Pinpoint the cell where the given text exists, returning its (x, y) midpoint coordinate. 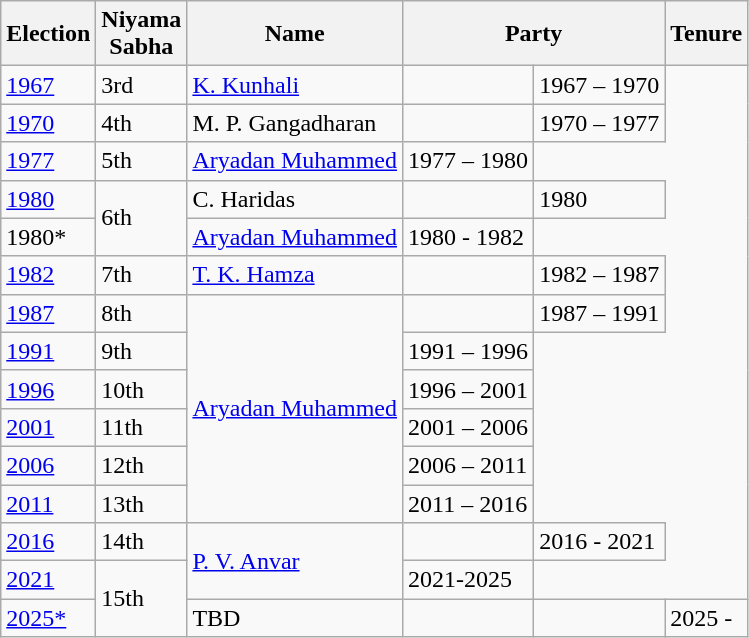
12th (142, 465)
1996 (48, 389)
TBD (295, 618)
1996 – 2001 (468, 389)
8th (142, 313)
Election (48, 34)
1980 - 1982 (468, 237)
2025 - (706, 618)
1991 (48, 351)
1987 (48, 313)
1967 (48, 85)
Tenure (706, 34)
Name (295, 34)
Party (534, 34)
1982 – 1987 (600, 275)
2006 (48, 465)
1982 (48, 275)
2011 (48, 503)
2001 – 2006 (468, 427)
14th (142, 542)
11th (142, 427)
1991 – 1996 (468, 351)
1977 – 1980 (468, 161)
2021 (48, 580)
5th (142, 161)
2006 – 2011 (468, 465)
2021-2025 (468, 580)
NiyamaSabha (142, 34)
2011 – 2016 (468, 503)
6th (142, 218)
1970 (48, 123)
P. V. Anvar (295, 561)
2016 (48, 542)
2025* (48, 618)
1967 – 1970 (600, 85)
2001 (48, 427)
1970 – 1977 (600, 123)
4th (142, 123)
K. Kunhali (295, 85)
1987 – 1991 (600, 313)
3rd (142, 85)
10th (142, 389)
C. Haridas (295, 199)
1980* (48, 237)
T. K. Hamza (295, 275)
M. P. Gangadharan (295, 123)
13th (142, 503)
1977 (48, 161)
9th (142, 351)
15th (142, 599)
2016 - 2021 (600, 542)
7th (142, 275)
